Extract the (X, Y) coordinate from the center of the cell holding the provided text.  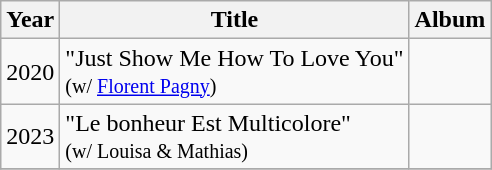
Title (234, 20)
2020 (30, 72)
Year (30, 20)
"Just Show Me How To Love You" (w/ Florent Pagny) (234, 72)
2023 (30, 136)
Album (450, 20)
"Le bonheur Est Multicolore" (w/ Louisa & Mathias) (234, 136)
